Find where the given text appears and provide that cell's center as [x, y] coordinate. 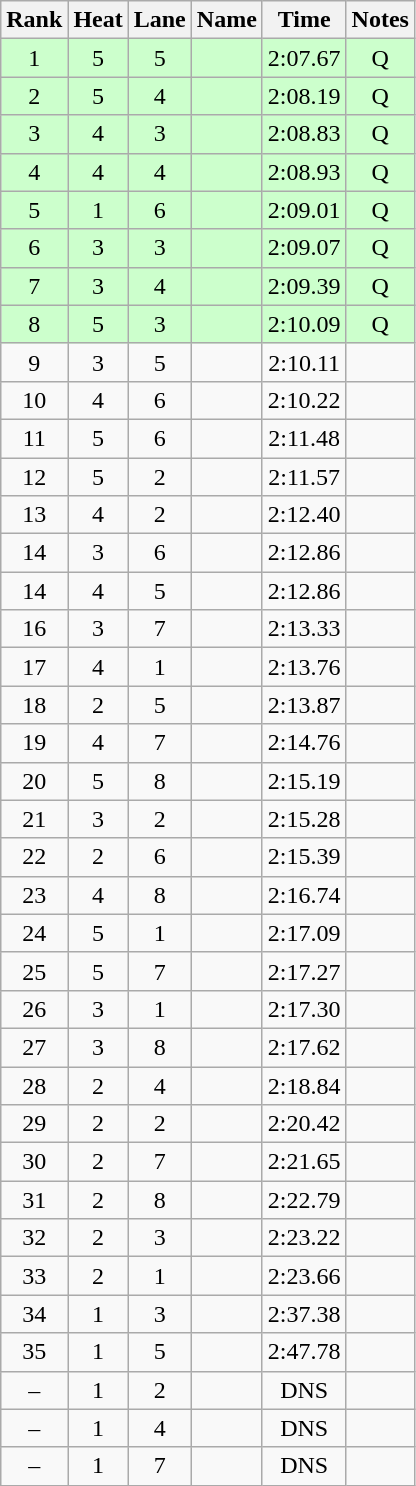
18 [34, 705]
20 [34, 781]
2:08.93 [304, 172]
2:09.39 [304, 286]
17 [34, 667]
26 [34, 1009]
2:14.76 [304, 743]
2:16.74 [304, 895]
31 [34, 1200]
11 [34, 438]
35 [34, 1352]
29 [34, 1124]
2:08.83 [304, 134]
2:17.09 [304, 933]
2:15.28 [304, 819]
12 [34, 477]
2:12.40 [304, 515]
33 [34, 1276]
16 [34, 629]
2:15.39 [304, 857]
30 [34, 1162]
2:07.67 [304, 58]
32 [34, 1238]
2:47.78 [304, 1352]
2:10.09 [304, 324]
24 [34, 933]
2:22.79 [304, 1200]
10 [34, 400]
2:23.66 [304, 1276]
13 [34, 515]
19 [34, 743]
2:10.22 [304, 400]
9 [34, 362]
2:23.22 [304, 1238]
2:09.01 [304, 210]
2:11.57 [304, 477]
27 [34, 1047]
2:37.38 [304, 1314]
Notes [380, 20]
2:08.19 [304, 96]
2:21.65 [304, 1162]
2:15.19 [304, 781]
2:13.87 [304, 705]
21 [34, 819]
Lane [160, 20]
2:13.76 [304, 667]
Time [304, 20]
23 [34, 895]
28 [34, 1085]
2:10.11 [304, 362]
2:13.33 [304, 629]
2:20.42 [304, 1124]
Rank [34, 20]
2:11.48 [304, 438]
Name [226, 20]
2:17.27 [304, 971]
2:09.07 [304, 248]
Heat [98, 20]
22 [34, 857]
2:18.84 [304, 1085]
34 [34, 1314]
2:17.62 [304, 1047]
2:17.30 [304, 1009]
25 [34, 971]
